Extract the (x, y) coordinate from the center of the cell holding the provided text.  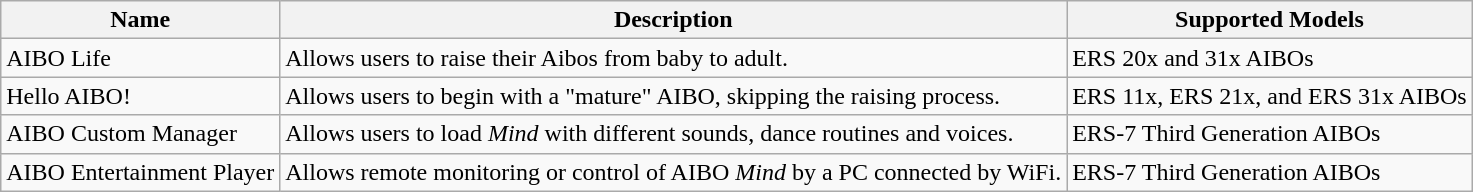
Hello AIBO! (140, 96)
ERS 11x, ERS 21x, and ERS 31x AIBOs (1270, 96)
Allows remote monitoring or control of AIBO Mind by a PC connected by WiFi. (674, 172)
Description (674, 20)
AIBO Entertainment Player (140, 172)
Name (140, 20)
Allows users to load Mind with different sounds, dance routines and voices. (674, 134)
Supported Models (1270, 20)
AIBO Life (140, 58)
ERS 20x and 31x AIBOs (1270, 58)
Allows users to begin with a "mature" AIBO, skipping the raising process. (674, 96)
Allows users to raise their Aibos from baby to adult. (674, 58)
AIBO Custom Manager (140, 134)
